Return the [X, Y] coordinate for the center point of the cell that contains the specified text.  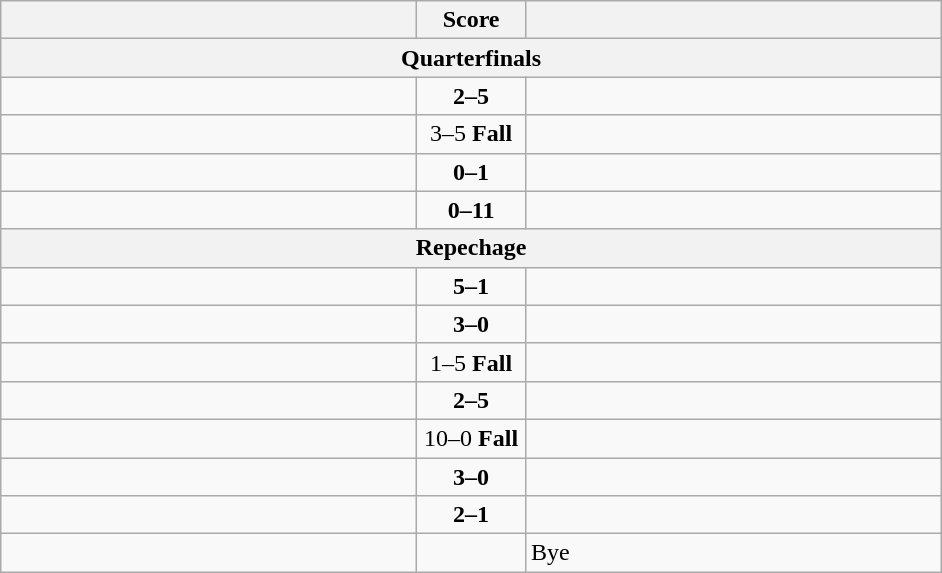
Score [472, 20]
1–5 Fall [472, 362]
Repechage [472, 248]
2–1 [472, 515]
3–5 Fall [472, 134]
0–11 [472, 210]
10–0 Fall [472, 438]
Bye [733, 553]
5–1 [472, 286]
0–1 [472, 172]
Quarterfinals [472, 58]
